Find where the given text appears and provide that cell's center as [X, Y] coordinate. 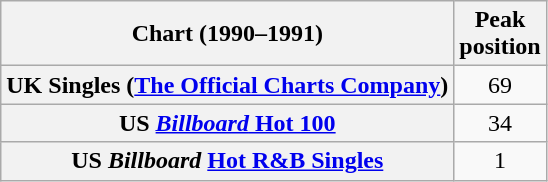
34 [500, 123]
1 [500, 161]
69 [500, 85]
US Billboard Hot R&B Singles [228, 161]
Peakposition [500, 34]
US Billboard Hot 100 [228, 123]
UK Singles (The Official Charts Company) [228, 85]
Chart (1990–1991) [228, 34]
